Capture the cell that displays the provided text and extract its (X, Y) central coordinate. 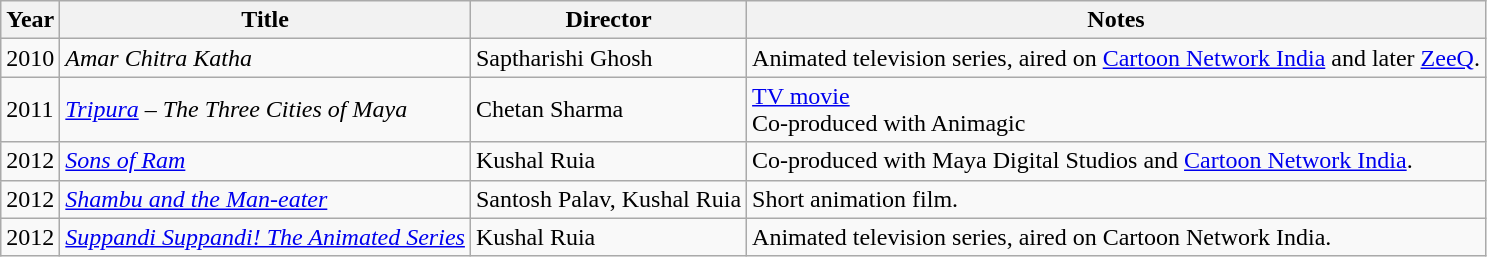
Co-produced with Maya Digital Studios and Cartoon Network India. (1116, 161)
Saptharishi Ghosh (608, 58)
2011 (30, 110)
Santosh Palav, Kushal Ruia (608, 199)
Notes (1116, 20)
Year (30, 20)
2010 (30, 58)
Animated television series, aired on Cartoon Network India and later ZeeQ. (1116, 58)
Suppandi Suppandi! The Animated Series (266, 237)
Sons of Ram (266, 161)
Director (608, 20)
TV movie Co-produced with Animagic (1116, 110)
Title (266, 20)
Amar Chitra Katha (266, 58)
Shambu and the Man-eater (266, 199)
Animated television series, aired on Cartoon Network India. (1116, 237)
Tripura – The Three Cities of Maya (266, 110)
Chetan Sharma (608, 110)
Short animation film. (1116, 199)
